Locate the cell with the specified text and output its [X, Y] center coordinate. 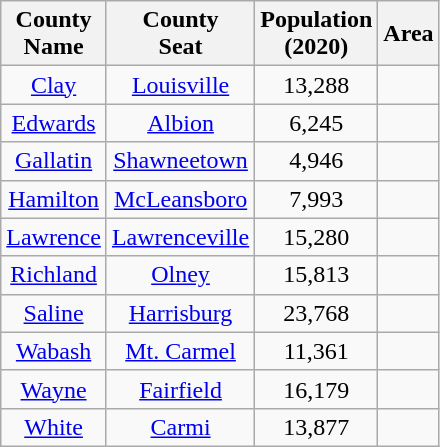
Clay [54, 85]
Mt. Carmel [180, 351]
McLeansboro [180, 199]
11,361 [316, 351]
4,946 [316, 161]
Carmi [180, 427]
23,768 [316, 313]
Gallatin [54, 161]
Lawrence [54, 237]
Louisville [180, 85]
CountyName [54, 34]
Area [408, 34]
Harrisburg [180, 313]
CountySeat [180, 34]
13,877 [316, 427]
Richland [54, 275]
15,280 [316, 237]
Shawneetown [180, 161]
Albion [180, 123]
White [54, 427]
Hamilton [54, 199]
Fairfield [180, 389]
15,813 [316, 275]
Population(2020) [316, 34]
13,288 [316, 85]
Edwards [54, 123]
Saline [54, 313]
Olney [180, 275]
Wabash [54, 351]
6,245 [316, 123]
Lawrenceville [180, 237]
16,179 [316, 389]
Wayne [54, 389]
7,993 [316, 199]
